Return [x, y] of the center of cell containing provided text 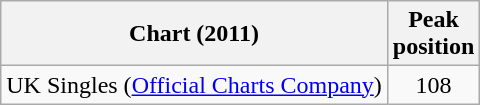
UK Singles (Official Charts Company) [194, 85]
Peakposition [433, 34]
Chart (2011) [194, 34]
108 [433, 85]
